Search for the cell housing the specified text and yield its (x, y) center coordinate. 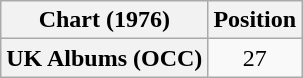
Position (255, 20)
27 (255, 58)
UK Albums (OCC) (104, 58)
Chart (1976) (104, 20)
